Extract the [x, y] coordinate from the center of the cell holding the provided text.  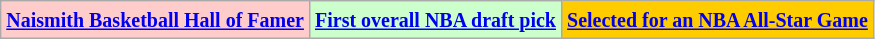
Selected for an NBA All-Star Game [718, 20]
First overall NBA draft pick [435, 20]
Naismith Basketball Hall of Famer [156, 20]
